Locate the cell with the specified text and output its [X, Y] center coordinate. 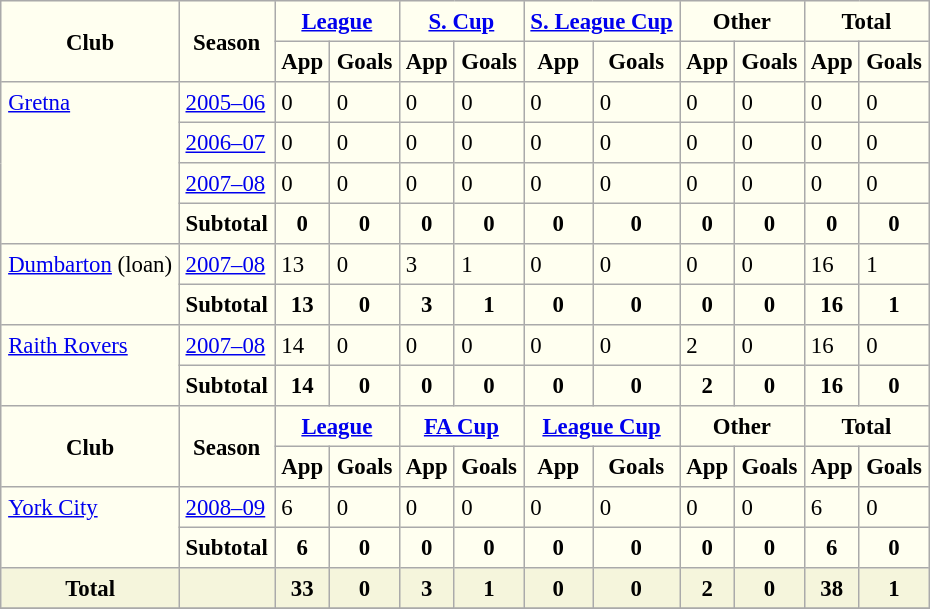
Dumbarton (loan) [90, 284]
2006–07 [227, 142]
S. League Cup [602, 21]
2008–09 [227, 507]
S. Cup [462, 21]
Raith Rovers [90, 366]
33 [302, 588]
FA Cup [462, 426]
York City [90, 528]
Gretna [90, 163]
2005–06 [227, 102]
38 [832, 588]
League Cup [602, 426]
